Scan for the cell matching the given text and deliver its [X, Y] coordinate at center. 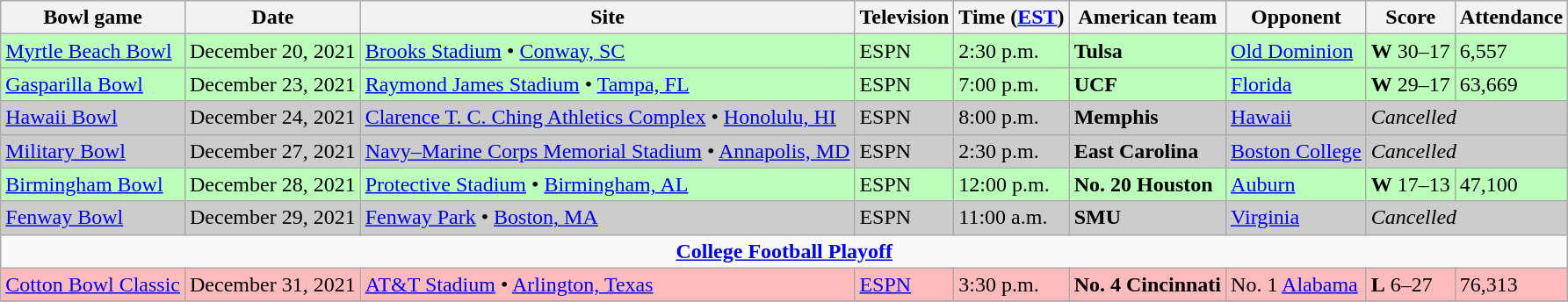
December 27, 2021 [272, 151]
Clarence T. C. Ching Athletics Complex • Honolulu, HI [608, 118]
Military Bowl [93, 151]
Time (EST) [1012, 18]
47,100 [1511, 184]
Bowl game [93, 18]
Television [905, 18]
Memphis [1147, 118]
11:00 a.m. [1012, 218]
Hawaii [1297, 118]
Boston College [1297, 151]
W 30–17 [1411, 51]
East Carolina [1147, 151]
Gasparilla Bowl [93, 84]
Fenway Bowl [93, 218]
Opponent [1297, 18]
No. 20 Houston [1147, 184]
Navy–Marine Corps Memorial Stadium • Annapolis, MD [608, 151]
UCF [1147, 84]
Florida [1297, 84]
College Football Playoff [784, 251]
63,669 [1511, 84]
7:00 p.m. [1012, 84]
8:00 p.m. [1012, 118]
3:30 p.m. [1012, 284]
Score [1411, 18]
December 24, 2021 [272, 118]
Tulsa [1147, 51]
Auburn [1297, 184]
Old Dominion [1297, 51]
Brooks Stadium • Conway, SC [608, 51]
12:00 p.m. [1012, 184]
Attendance [1511, 18]
Fenway Park • Boston, MA [608, 218]
Myrtle Beach Bowl [93, 51]
December 20, 2021 [272, 51]
L 6–27 [1411, 284]
Birmingham Bowl [93, 184]
Cotton Bowl Classic [93, 284]
American team [1147, 18]
Virginia [1297, 218]
Hawaii Bowl [93, 118]
No. 1 Alabama [1297, 284]
December 23, 2021 [272, 84]
AT&T Stadium • Arlington, Texas [608, 284]
Site [608, 18]
Raymond James Stadium • Tampa, FL [608, 84]
SMU [1147, 218]
Date [272, 18]
December 28, 2021 [272, 184]
6,557 [1511, 51]
December 29, 2021 [272, 218]
Protective Stadium • Birmingham, AL [608, 184]
W 17–13 [1411, 184]
W 29–17 [1411, 84]
No. 4 Cincinnati [1147, 284]
76,313 [1511, 284]
December 31, 2021 [272, 284]
